Detect which cell encompasses the target text, then output its (X, Y) center coordinate. 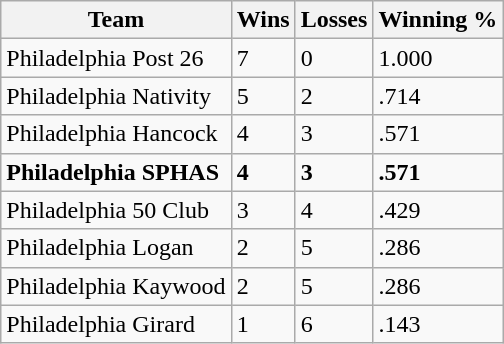
Philadelphia Kaywood (116, 286)
.714 (438, 96)
6 (334, 324)
Philadelphia Post 26 (116, 58)
Philadelphia 50 Club (116, 210)
0 (334, 58)
Philadelphia SPHAS (116, 172)
Philadelphia Girard (116, 324)
Philadelphia Nativity (116, 96)
Losses (334, 20)
1 (263, 324)
7 (263, 58)
.429 (438, 210)
Winning % (438, 20)
Wins (263, 20)
Philadelphia Logan (116, 248)
.143 (438, 324)
1.000 (438, 58)
Team (116, 20)
Philadelphia Hancock (116, 134)
